From the cell containing the given text, extract its center point as (x, y) coordinate. 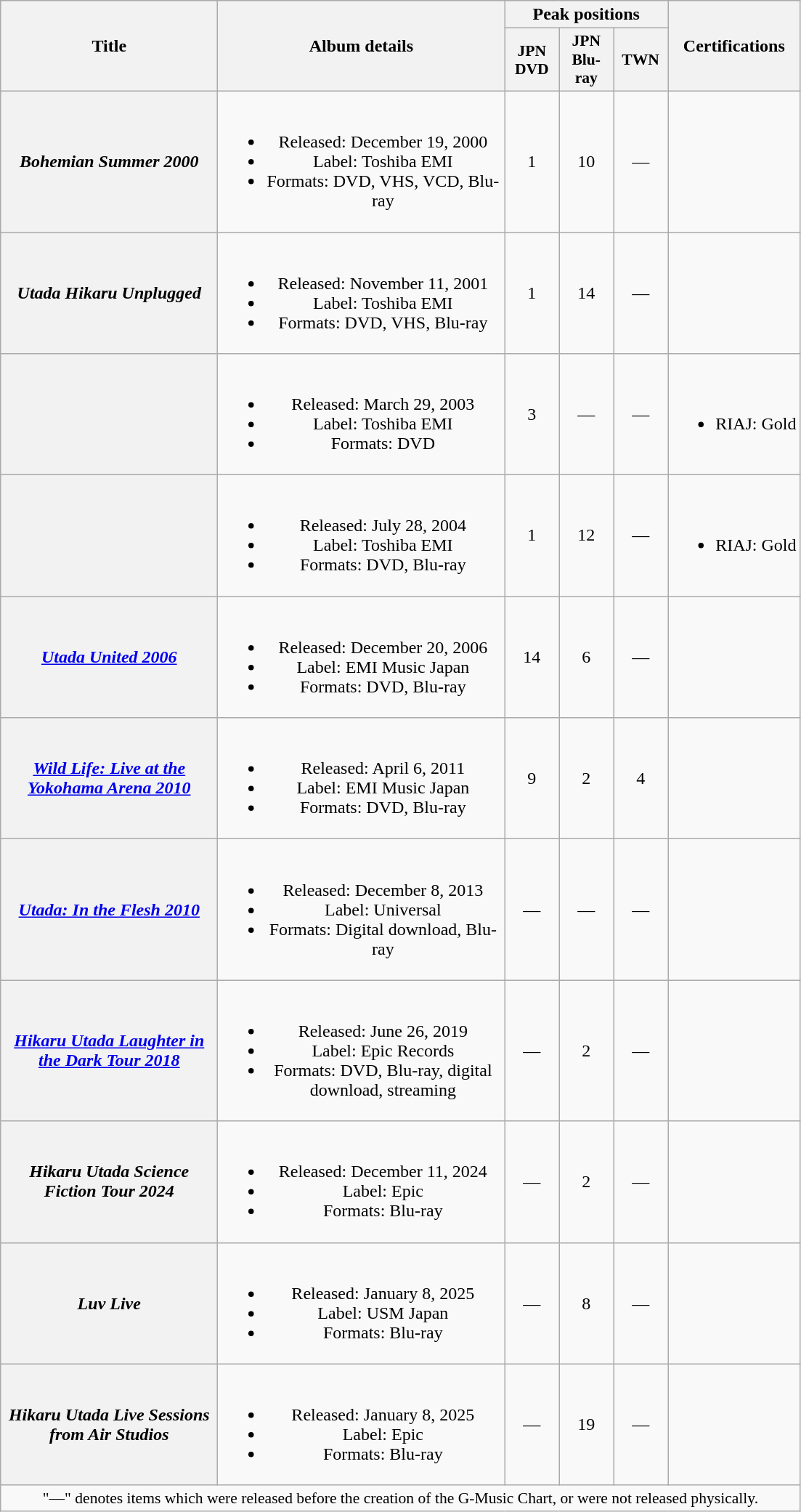
Certifications (734, 47)
19 (587, 1424)
Album details (362, 47)
Title (109, 47)
Released: December 20, 2006Label: EMI Music JapanFormats: DVD, Blu-ray (362, 657)
6 (587, 657)
Utada: In the Flesh 2010 (109, 910)
Released: March 29, 2003Label: Toshiba EMIFormats: DVD (362, 414)
JPN Blu-ray (587, 60)
TWN (641, 60)
8 (587, 1303)
Peak positions (587, 15)
9 (532, 779)
3 (532, 414)
Luv Live (109, 1303)
JPN DVD (532, 60)
"—" denotes items which were released before the creation of the G-Music Chart, or were not released physically. (401, 1498)
Released: December 8, 2013Label: UniversalFormats: Digital download, Blu-ray (362, 910)
Utada United 2006 (109, 657)
Wild Life: Live at the Yokohama Arena 2010 (109, 779)
Hikaru Utada Science Fiction Tour 2024 (109, 1181)
Utada Hikaru Unplugged (109, 294)
Released: January 8, 2025Label: USM JapanFormats: Blu-ray (362, 1303)
Bohemian Summer 2000 (109, 161)
Hikaru Utada Laughter in the Dark Tour 2018 (109, 1051)
Released: April 6, 2011Label: EMI Music JapanFormats: DVD, Blu-ray (362, 779)
Released: July 28, 2004Label: Toshiba EMIFormats: DVD, Blu-ray (362, 536)
Hikaru Utada Live Sessions from Air Studios (109, 1424)
Released: January 8, 2025Label: EpicFormats: Blu-ray (362, 1424)
Released: December 19, 2000Label: Toshiba EMIFormats: DVD, VHS, VCD, Blu-ray (362, 161)
4 (641, 779)
Released: June 26, 2019Label: Epic RecordsFormats: DVD, Blu-ray, digital download, streaming (362, 1051)
12 (587, 536)
Released: December 11, 2024Label: EpicFormats: Blu-ray (362, 1181)
Released: November 11, 2001Label: Toshiba EMIFormats: DVD, VHS, Blu-ray (362, 294)
10 (587, 161)
